From the cell containing the given text, extract its center point as [x, y] coordinate. 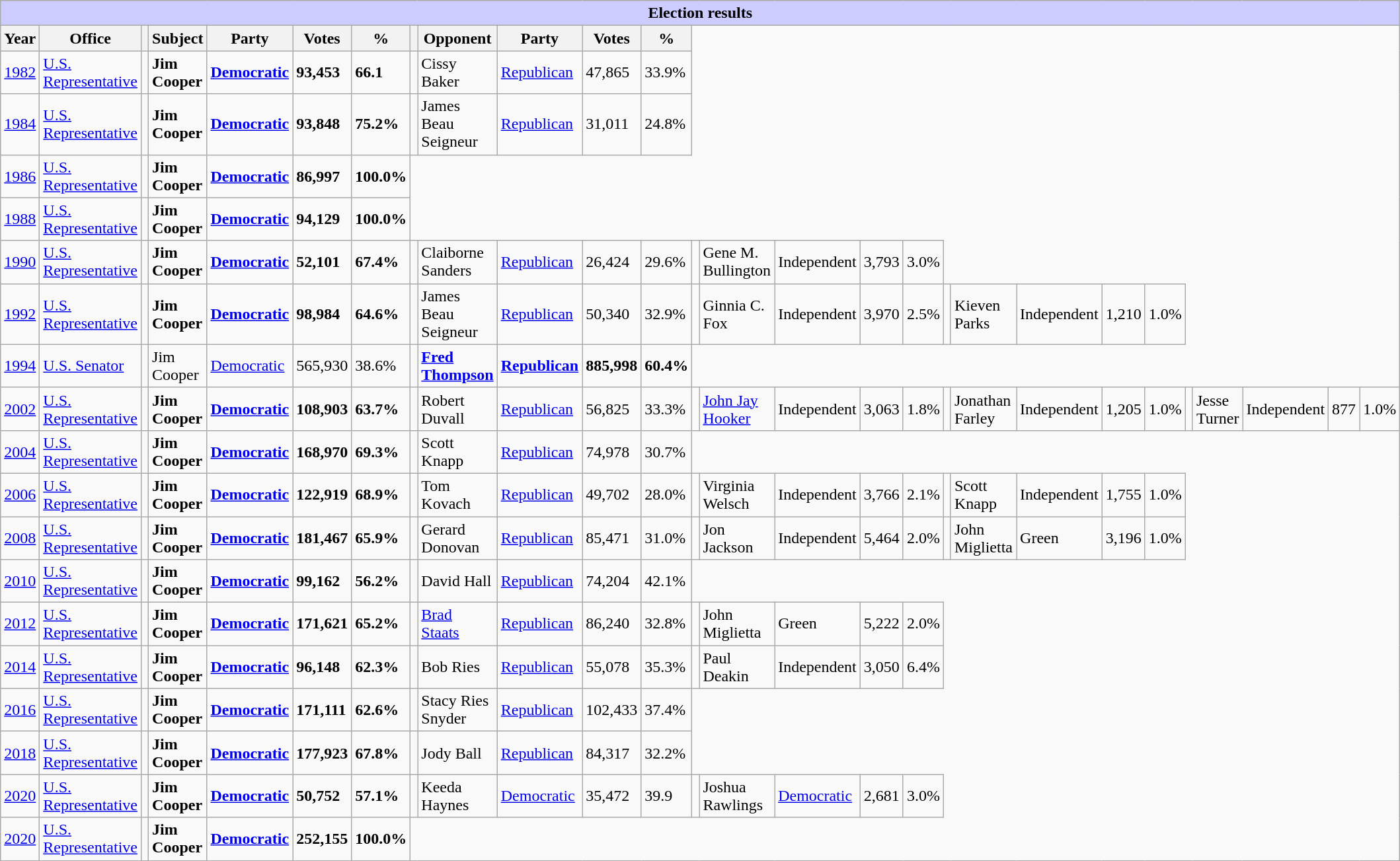
5,222 [882, 624]
2004 [20, 452]
1.8% [923, 408]
Office [91, 38]
50,752 [323, 796]
64.6% [381, 314]
65.2% [381, 624]
68.9% [381, 494]
Opponent [457, 38]
Jonathan Farley [984, 408]
42.1% [666, 581]
28.0% [666, 494]
Fred Thompson [457, 366]
5,464 [882, 538]
3,793 [882, 262]
33.9% [666, 73]
98,984 [323, 314]
Bob Ries [457, 667]
171,111 [323, 710]
1992 [20, 314]
32.9% [666, 314]
2.1% [923, 494]
35.3% [666, 667]
85,471 [612, 538]
1984 [20, 124]
96,148 [323, 667]
3,970 [882, 314]
56.2% [381, 581]
168,970 [323, 452]
86,997 [323, 176]
1,755 [1124, 494]
94,129 [323, 219]
69.3% [381, 452]
3,050 [882, 667]
102,433 [612, 710]
Stacy Ries Snyder [457, 710]
2018 [20, 753]
6.4% [923, 667]
Paul Deakin [737, 667]
3,063 [882, 408]
1,210 [1124, 314]
John Jay Hooker [737, 408]
181,467 [323, 538]
60.4% [666, 366]
55,078 [612, 667]
33.3% [666, 408]
65.9% [381, 538]
Cissy Baker [457, 73]
Ginnia C. Fox [737, 314]
2014 [20, 667]
171,621 [323, 624]
2,681 [882, 796]
252,155 [323, 839]
57.1% [381, 796]
50,340 [612, 314]
35,472 [612, 796]
565,930 [323, 366]
Tom Kovach [457, 494]
24.8% [666, 124]
52,101 [323, 262]
74,204 [612, 581]
Joshua Rawlings [737, 796]
63.7% [381, 408]
30.7% [666, 452]
Subject [178, 38]
108,903 [323, 408]
2016 [20, 710]
Brad Staats [457, 624]
2006 [20, 494]
37.4% [666, 710]
U.S. Senator [91, 366]
2012 [20, 624]
1982 [20, 73]
Virginia Welsch [737, 494]
31,011 [612, 124]
Jody Ball [457, 753]
1994 [20, 366]
2010 [20, 581]
75.2% [381, 124]
1990 [20, 262]
177,923 [323, 753]
74,978 [612, 452]
49,702 [612, 494]
1988 [20, 219]
Kieven Parks [984, 314]
David Hall [457, 581]
56,825 [612, 408]
Jon Jackson [737, 538]
Gene M. Bullington [737, 262]
Jesse Turner [1218, 408]
3,766 [882, 494]
3,196 [1124, 538]
Robert Duvall [457, 408]
Gerard Donovan [457, 538]
Claiborne Sanders [457, 262]
Year [20, 38]
29.6% [666, 262]
38.6% [381, 366]
99,162 [323, 581]
62.6% [381, 710]
Keeda Haynes [457, 796]
1,205 [1124, 408]
67.4% [381, 262]
39.9 [666, 796]
93,848 [323, 124]
66.1 [381, 73]
2008 [20, 538]
Election results [701, 13]
885,998 [612, 366]
32.2% [666, 753]
2.5% [923, 314]
122,919 [323, 494]
2002 [20, 408]
31.0% [666, 538]
84,317 [612, 753]
1986 [20, 176]
47,865 [612, 73]
62.3% [381, 667]
877 [1344, 408]
67.8% [381, 753]
93,453 [323, 73]
26,424 [612, 262]
86,240 [612, 624]
32.8% [666, 624]
